Extract the (x, y) coordinate from the center of the cell holding the provided text.  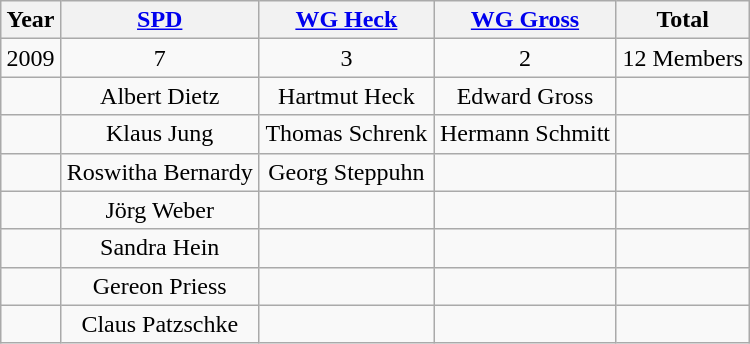
Year (31, 20)
Total (682, 20)
12 Members (682, 58)
SPD (160, 20)
Hartmut Heck (346, 96)
Edward Gross (526, 96)
Gereon Priess (160, 286)
Thomas Schrenk (346, 134)
WG Gross (526, 20)
2 (526, 58)
Claus Patzschke (160, 324)
WG Heck (346, 20)
7 (160, 58)
Jörg Weber (160, 210)
Georg Steppuhn (346, 172)
Albert Dietz (160, 96)
Klaus Jung (160, 134)
Hermann Schmitt (526, 134)
3 (346, 58)
2009 (31, 58)
Sandra Hein (160, 248)
Roswitha Bernardy (160, 172)
